Extract the [X, Y] coordinate from the center of the cell holding the provided text.  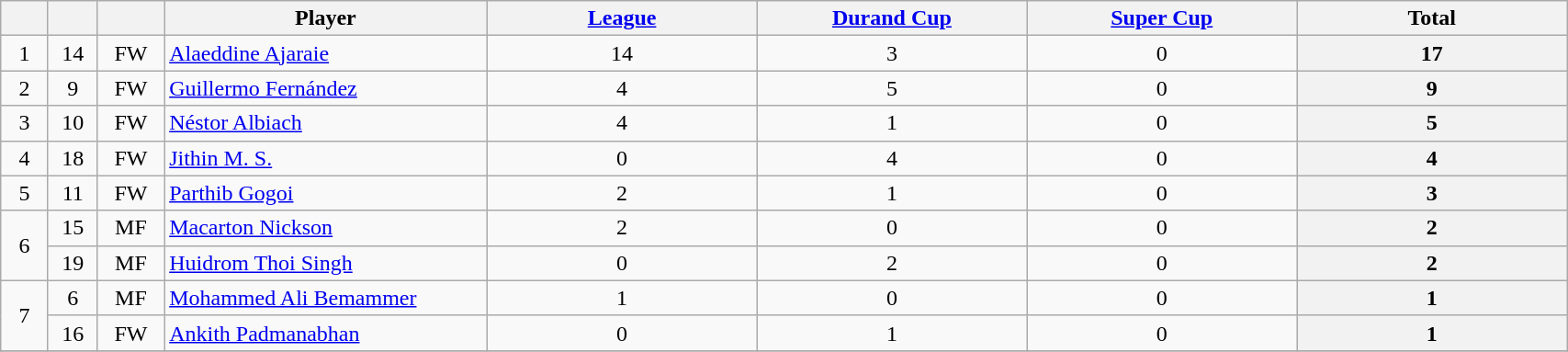
Durand Cup [892, 18]
Jithin M. S. [326, 158]
Total [1432, 18]
Parthib Gogoi [326, 193]
Huidrom Thoi Singh [326, 263]
Ankith Padmanabhan [326, 333]
Alaeddine Ajaraie [326, 53]
Super Cup [1162, 18]
Player [326, 18]
Macarton Nickson [326, 228]
11 [73, 193]
15 [73, 228]
7 [25, 315]
19 [73, 263]
League [622, 18]
Guillermo Fernández [326, 88]
16 [73, 333]
18 [73, 158]
Néstor Albiach [326, 123]
10 [73, 123]
17 [1432, 53]
Mohammed Ali Bemammer [326, 298]
